Output the (X, Y) coordinate of the center of the cell containing the given text.  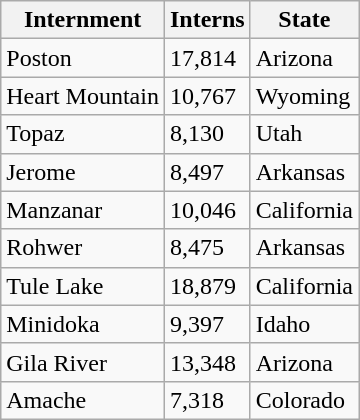
Tule Lake (83, 286)
Gila River (83, 362)
18,879 (207, 286)
Minidoka (83, 324)
9,397 (207, 324)
10,767 (207, 96)
8,475 (207, 248)
Jerome (83, 172)
State (304, 20)
Manzanar (83, 210)
Heart Mountain (83, 96)
Utah (304, 134)
17,814 (207, 58)
Colorado (304, 400)
Rohwer (83, 248)
Poston (83, 58)
Topaz (83, 134)
Internment (83, 20)
13,348 (207, 362)
8,130 (207, 134)
10,046 (207, 210)
7,318 (207, 400)
Interns (207, 20)
Wyoming (304, 96)
Idaho (304, 324)
8,497 (207, 172)
Amache (83, 400)
